Extract the (x, y) coordinate from the center of the cell holding the provided text.  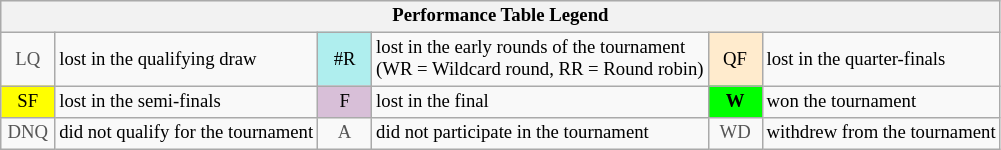
F (345, 102)
QF (735, 60)
lost in the qualifying draw (186, 60)
Performance Table Legend (500, 16)
lost in the semi-finals (186, 102)
did not qualify for the tournament (186, 134)
did not participate in the tournament (540, 134)
withdrew from the tournament (881, 134)
SF (28, 102)
lost in the quarter-finals (881, 60)
A (345, 134)
lost in the early rounds of the tournament(WR = Wildcard round, RR = Round robin) (540, 60)
lost in the final (540, 102)
won the tournament (881, 102)
DNQ (28, 134)
WD (735, 134)
#R (345, 60)
W (735, 102)
LQ (28, 60)
